Locate the cell with the specified text and output its (x, y) center coordinate. 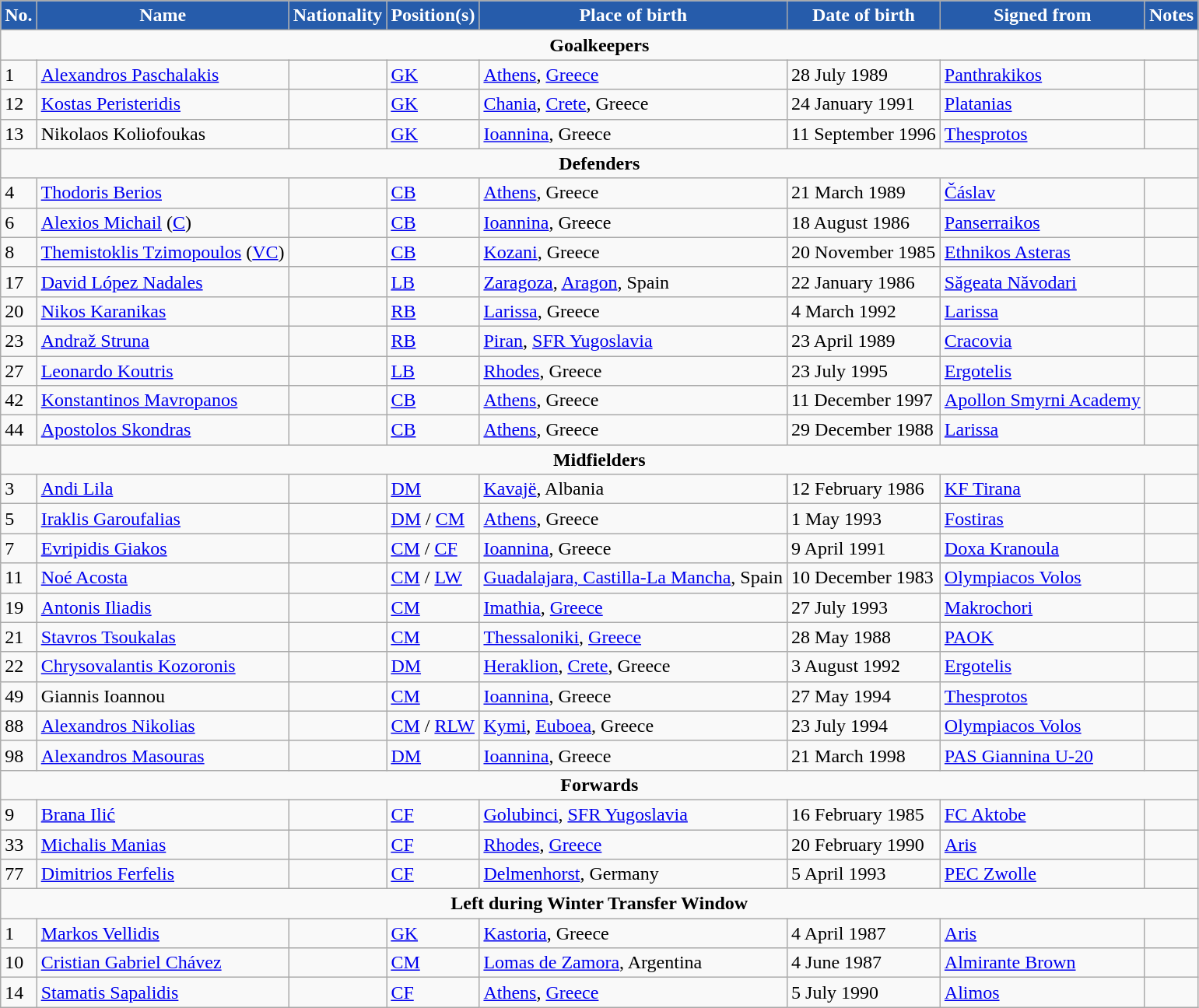
23 (19, 341)
Almirante Brown (1043, 963)
42 (19, 401)
PAOK (1043, 637)
Name (163, 16)
Thodoris Berios (163, 193)
Thessaloniki, Greece (633, 637)
CM / CF (433, 548)
11 September 1996 (864, 134)
49 (19, 696)
Position(s) (433, 16)
3 (19, 489)
Antonis Iliadis (163, 607)
11 December 1997 (864, 401)
5 (19, 519)
FC Aktobe (1043, 814)
6 (19, 222)
29 December 1988 (864, 430)
17 (19, 282)
Kavajë, Albania (633, 489)
CM / RLW (433, 726)
Michalis Manias (163, 844)
Cristian Gabriel Chávez (163, 963)
Panserraikos (1043, 222)
12 February 1986 (864, 489)
Fostiras (1043, 519)
12 (19, 104)
77 (19, 874)
10 December 1983 (864, 578)
Apostolos Skondras (163, 430)
4 June 1987 (864, 963)
Nikos Karanikas (163, 311)
21 March 1998 (864, 755)
Alexios Michail (C) (163, 222)
88 (19, 726)
28 May 1988 (864, 637)
Doxa Kranoula (1043, 548)
22 (19, 667)
98 (19, 755)
Apollon Smyrni Academy (1043, 401)
Stavros Tsoukalas (163, 637)
10 (19, 963)
Nationality (338, 16)
Heraklion, Crete, Greece (633, 667)
23 April 1989 (864, 341)
Left during Winter Transfer Window (599, 904)
Leonardo Koutris (163, 371)
Signed from (1043, 16)
Guadalajara, Castilla-La Mancha, Spain (633, 578)
Săgeata Năvodari (1043, 282)
20 February 1990 (864, 844)
33 (19, 844)
Dimitrios Ferfelis (163, 874)
Chrysovalantis Kozoronis (163, 667)
28 July 1989 (864, 75)
Andraž Struna (163, 341)
David López Nadales (163, 282)
Panthrakikos (1043, 75)
PAS Giannina U-20 (1043, 755)
4 March 1992 (864, 311)
Kozani, Greece (633, 252)
Stamatis Sapalidis (163, 992)
16 February 1985 (864, 814)
Alexandros Masouras (163, 755)
Ethnikos Asteras (1043, 252)
Themistoklis Tzimopoulos (VC) (163, 252)
Iraklis Garoufalias (163, 519)
Platanias (1043, 104)
13 (19, 134)
20 (19, 311)
Place of birth (633, 16)
Andi Lila (163, 489)
Nikolaos Koliofoukas (163, 134)
Piran, SFR Yugoslavia (633, 341)
Giannis Ioannou (163, 696)
Chania, Crete, Greece (633, 104)
Alexandros Paschalakis (163, 75)
Kymi, Euboea, Greece (633, 726)
4 April 1987 (864, 933)
Forwards (599, 785)
Kostas Peristeridis (163, 104)
19 (19, 607)
Evripidis Giakos (163, 548)
1 May 1993 (864, 519)
5 July 1990 (864, 992)
27 (19, 371)
Goalkeepers (599, 45)
27 July 1993 (864, 607)
CM / LW (433, 578)
21 (19, 637)
27 May 1994 (864, 696)
Midfielders (599, 460)
Kastoria, Greece (633, 933)
Imathia, Greece (633, 607)
20 November 1985 (864, 252)
18 August 1986 (864, 222)
Defenders (599, 163)
9 April 1991 (864, 548)
Konstantinos Mavropanos (163, 401)
23 July 1995 (864, 371)
Noé Acosta (163, 578)
Notes (1171, 16)
Makrochori (1043, 607)
Alimos (1043, 992)
21 March 1989 (864, 193)
Delmenhorst, Germany (633, 874)
44 (19, 430)
5 April 1993 (864, 874)
Lomas de Zamora, Argentina (633, 963)
22 January 1986 (864, 282)
Alexandros Nikolias (163, 726)
7 (19, 548)
23 July 1994 (864, 726)
3 August 1992 (864, 667)
Date of birth (864, 16)
Čáslav (1043, 193)
8 (19, 252)
KF Tirana (1043, 489)
Cracovia (1043, 341)
Zaragoza, Aragon, Spain (633, 282)
No. (19, 16)
Markos Vellidis (163, 933)
DM / CM (433, 519)
4 (19, 193)
11 (19, 578)
PEC Zwolle (1043, 874)
14 (19, 992)
24 January 1991 (864, 104)
Golubinci, SFR Yugoslavia (633, 814)
Larissa, Greece (633, 311)
Brana Ilić (163, 814)
9 (19, 814)
